Find where the given text appears and provide that cell's center as [x, y] coordinate. 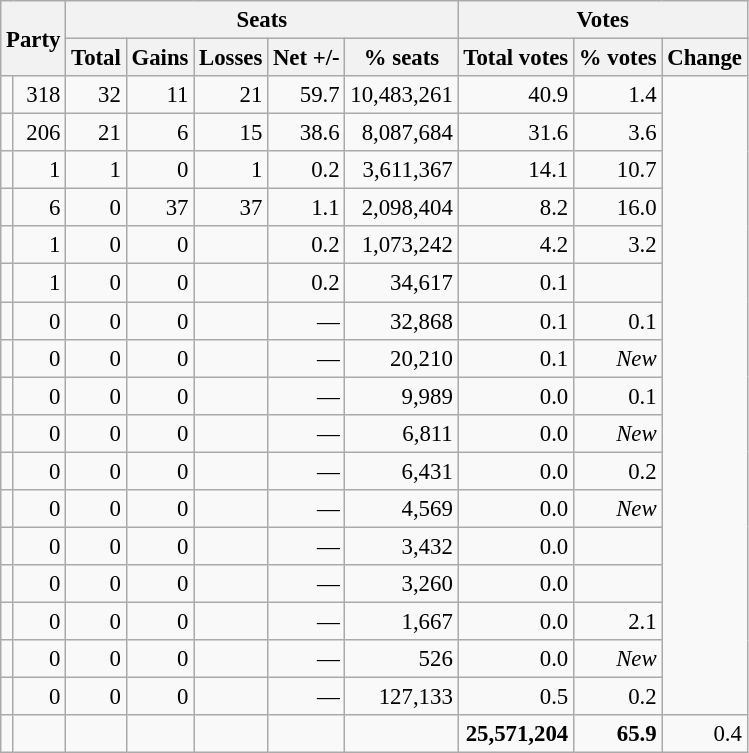
40.9 [516, 95]
9,989 [402, 396]
10.7 [618, 170]
Gains [160, 58]
11 [160, 95]
Change [704, 58]
4,569 [402, 509]
0.5 [516, 697]
Losses [231, 58]
Party [34, 38]
% votes [618, 58]
Net +/- [306, 58]
59.7 [306, 95]
% seats [402, 58]
206 [40, 133]
0.4 [704, 734]
6,431 [402, 471]
3,432 [402, 546]
31.6 [516, 133]
15 [231, 133]
3,260 [402, 584]
2.1 [618, 621]
Total votes [516, 58]
1,073,242 [402, 245]
65.9 [618, 734]
8,087,684 [402, 133]
Seats [262, 20]
8.2 [516, 208]
Votes [602, 20]
38.6 [306, 133]
10,483,261 [402, 95]
1,667 [402, 621]
16.0 [618, 208]
1.4 [618, 95]
Total [96, 58]
25,571,204 [516, 734]
6,811 [402, 433]
3,611,367 [402, 170]
32,868 [402, 321]
318 [40, 95]
2,098,404 [402, 208]
3.2 [618, 245]
1.1 [306, 208]
526 [402, 659]
34,617 [402, 283]
127,133 [402, 697]
32 [96, 95]
20,210 [402, 358]
14.1 [516, 170]
4.2 [516, 245]
3.6 [618, 133]
